Identify which cell holds the provided text, then report its (X, Y) central coordinate. 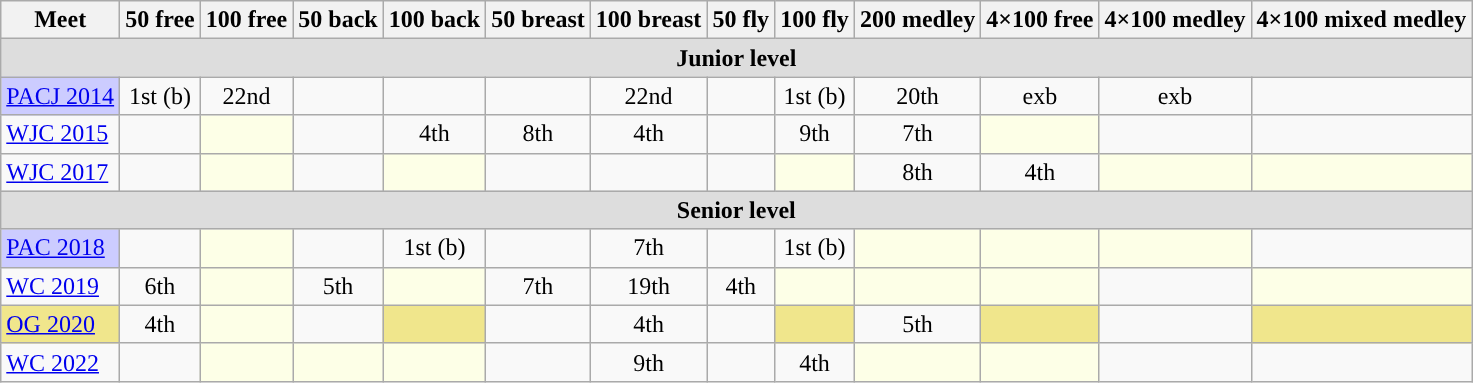
20th (917, 96)
Senior level (736, 210)
WJC 2017 (60, 172)
WC 2019 (60, 286)
4×100 medley (1175, 20)
200 medley (917, 20)
WC 2022 (60, 362)
50 free (160, 20)
50 fly (741, 20)
100 breast (648, 20)
Meet (60, 20)
4×100 mixed medley (1362, 20)
100 fly (815, 20)
100 free (246, 20)
PAC 2018 (60, 248)
Junior level (736, 58)
50 breast (538, 20)
100 back (434, 20)
4×100 free (1040, 20)
50 back (338, 20)
6th (160, 286)
WJC 2015 (60, 134)
OG 2020 (60, 324)
19th (648, 286)
PACJ 2014 (60, 96)
